From the cell containing the given text, extract its center point as [X, Y] coordinate. 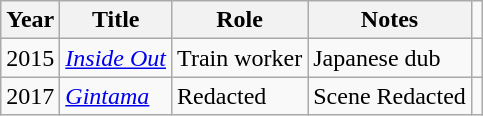
Year [30, 20]
Scene Redacted [390, 96]
Notes [390, 20]
Title [116, 20]
Inside Out [116, 58]
Redacted [240, 96]
Japanese dub [390, 58]
Gintama [116, 96]
Train worker [240, 58]
2017 [30, 96]
Role [240, 20]
2015 [30, 58]
